Search for the cell housing the specified text and yield its [X, Y] center coordinate. 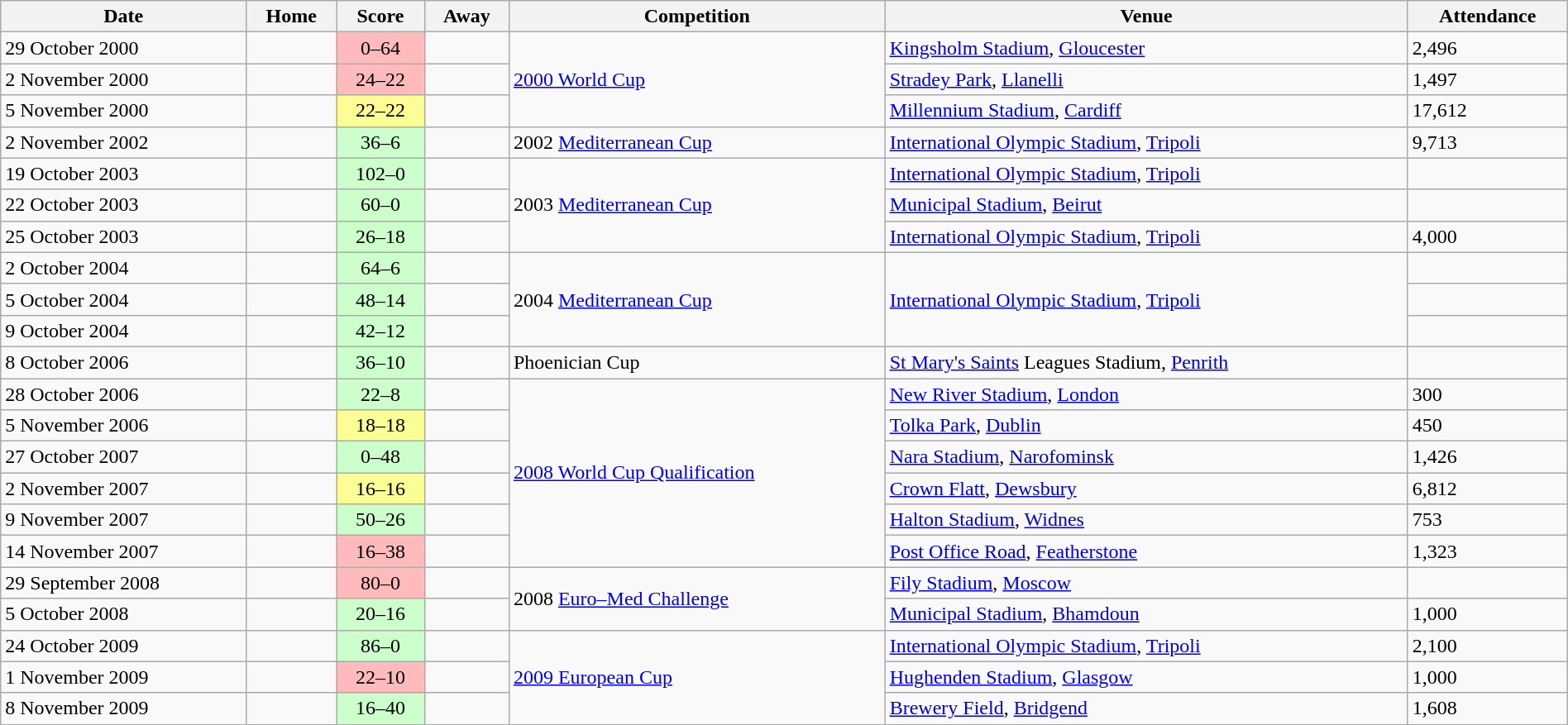
Competition [696, 17]
Fily Stadium, Moscow [1146, 583]
2 November 2000 [124, 79]
0–48 [380, 457]
300 [1487, 394]
2 November 2002 [124, 142]
8 October 2006 [124, 362]
5 November 2000 [124, 111]
22 October 2003 [124, 205]
36–6 [380, 142]
16–40 [380, 708]
Nara Stadium, Narofominsk [1146, 457]
2009 European Cup [696, 677]
8 November 2009 [124, 708]
Phoenician Cup [696, 362]
Home [291, 17]
2000 World Cup [696, 79]
2004 Mediterranean Cup [696, 299]
450 [1487, 426]
16–16 [380, 489]
1,323 [1487, 551]
Stradey Park, Llanelli [1146, 79]
Crown Flatt, Dewsbury [1146, 489]
Millennium Stadium, Cardiff [1146, 111]
18–18 [380, 426]
2,496 [1487, 48]
2003 Mediterranean Cup [696, 205]
9 October 2004 [124, 331]
22–8 [380, 394]
80–0 [380, 583]
36–10 [380, 362]
17,612 [1487, 111]
27 October 2007 [124, 457]
22–22 [380, 111]
Municipal Stadium, Bhamdoun [1146, 614]
2 November 2007 [124, 489]
4,000 [1487, 236]
9 November 2007 [124, 520]
1,426 [1487, 457]
60–0 [380, 205]
Date [124, 17]
753 [1487, 520]
Hughenden Stadium, Glasgow [1146, 677]
2,100 [1487, 646]
26–18 [380, 236]
Attendance [1487, 17]
25 October 2003 [124, 236]
New River Stadium, London [1146, 394]
20–16 [380, 614]
Municipal Stadium, Beirut [1146, 205]
Halton Stadium, Widnes [1146, 520]
1,497 [1487, 79]
24 October 2009 [124, 646]
Venue [1146, 17]
16–38 [380, 551]
Tolka Park, Dublin [1146, 426]
19 October 2003 [124, 174]
14 November 2007 [124, 551]
29 October 2000 [124, 48]
Score [380, 17]
2008 Euro–Med Challenge [696, 599]
1 November 2009 [124, 677]
0–64 [380, 48]
48–14 [380, 299]
5 October 2008 [124, 614]
5 October 2004 [124, 299]
Away [466, 17]
2008 World Cup Qualification [696, 473]
50–26 [380, 520]
64–6 [380, 268]
2002 Mediterranean Cup [696, 142]
Kingsholm Stadium, Gloucester [1146, 48]
Brewery Field, Bridgend [1146, 708]
6,812 [1487, 489]
86–0 [380, 646]
102–0 [380, 174]
2 October 2004 [124, 268]
5 November 2006 [124, 426]
22–10 [380, 677]
9,713 [1487, 142]
28 October 2006 [124, 394]
1,608 [1487, 708]
42–12 [380, 331]
Post Office Road, Featherstone [1146, 551]
29 September 2008 [124, 583]
24–22 [380, 79]
St Mary's Saints Leagues Stadium, Penrith [1146, 362]
